Provide the [X, Y] coordinate of the cell's center where the given text is located.  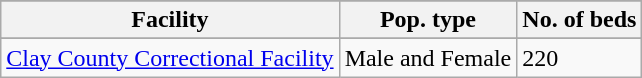
Male and Female [428, 58]
Pop. type [428, 20]
Facility [170, 20]
Clay County Correctional Facility [170, 58]
No. of beds [580, 20]
220 [580, 58]
